Detect which cell encompasses the target text, then output its (x, y) center coordinate. 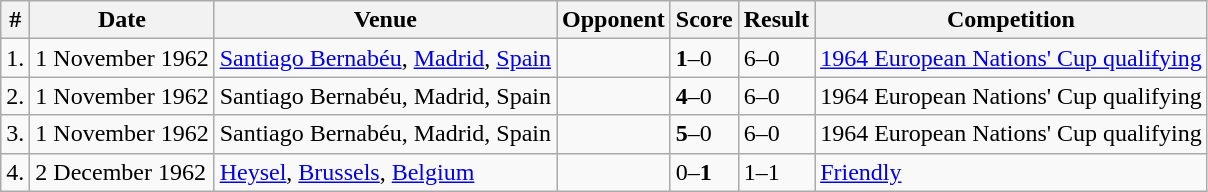
2. (16, 96)
0–1 (704, 172)
Heysel, Brussels, Belgium (385, 172)
Score (704, 20)
1. (16, 58)
Friendly (1012, 172)
Date (122, 20)
4–0 (704, 96)
1–0 (704, 58)
3. (16, 134)
4. (16, 172)
2 December 1962 (122, 172)
1–1 (776, 172)
# (16, 20)
Competition (1012, 20)
5–0 (704, 134)
Opponent (614, 20)
Venue (385, 20)
Result (776, 20)
